Identify which cell holds the provided text, then report its (x, y) central coordinate. 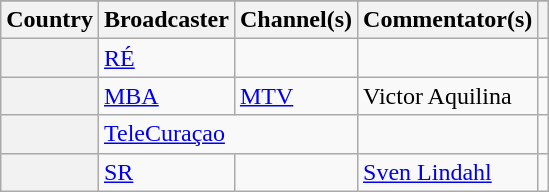
Sven Lindahl (448, 172)
MBA (166, 96)
MTV (296, 96)
Victor Aquilina (448, 96)
Commentator(s) (448, 20)
Broadcaster (166, 20)
SR (166, 172)
RÉ (166, 58)
Channel(s) (296, 20)
Country (50, 20)
TeleCuraçao (228, 134)
